From the cell containing the given text, extract its center point as (X, Y) coordinate. 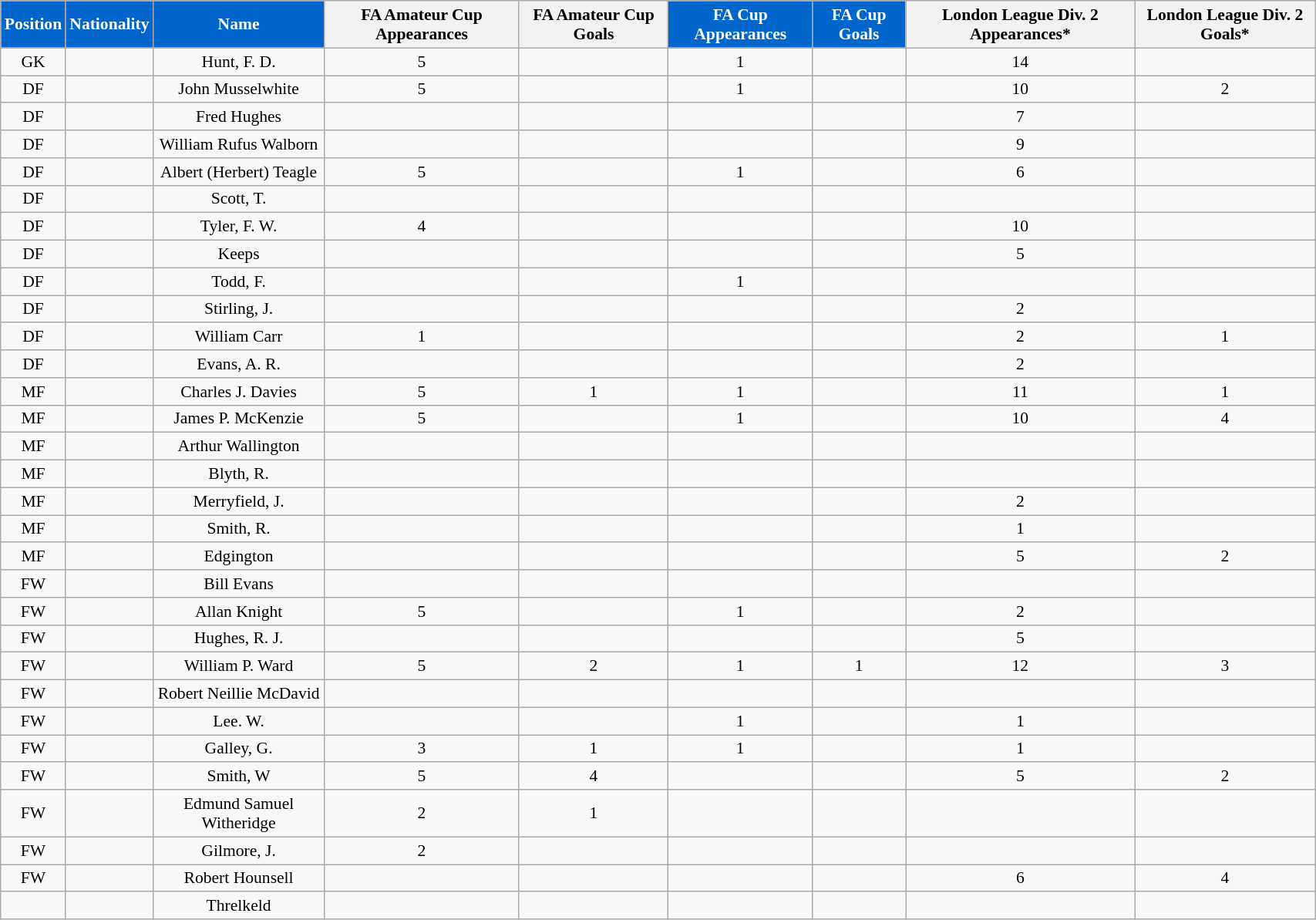
7 (1021, 117)
Stirling, J. (239, 309)
GK (33, 62)
Edmund Samuel Witheridge (239, 813)
FA Amateur Cup Goals (594, 25)
Merryfield, J. (239, 501)
Fred Hughes (239, 117)
Gilmore, J. (239, 851)
11 (1021, 392)
Evans, A. R. (239, 364)
Tyler, F. W. (239, 227)
William Carr (239, 337)
Edgington (239, 557)
Smith, R. (239, 529)
12 (1021, 666)
Bill Evans (239, 584)
Lee. W. (239, 721)
Robert Hounsell (239, 878)
FA Cup Appearances (740, 25)
Robert Neillie McDavid (239, 694)
Keeps (239, 254)
London League Div. 2 Goals* (1224, 25)
Todd, F. (239, 281)
Charles J. Davies (239, 392)
Arthur Wallington (239, 447)
William P. Ward (239, 666)
FA Amateur Cup Appearances (422, 25)
London League Div. 2 Appearances* (1021, 25)
Hunt, F. D. (239, 62)
Hughes, R. J. (239, 639)
Name (239, 25)
Allan Knight (239, 612)
Threlkeld (239, 906)
Nationality (109, 25)
FA Cup Goals (859, 25)
William Rufus Walborn (239, 144)
Position (33, 25)
John Musselwhite (239, 89)
Albert (Herbert) Teagle (239, 172)
James P. McKenzie (239, 419)
14 (1021, 62)
Blyth, R. (239, 474)
Galley, G. (239, 749)
9 (1021, 144)
Scott, T. (239, 199)
Smith, W (239, 777)
